Detect which cell encompasses the target text, then output its [x, y] center coordinate. 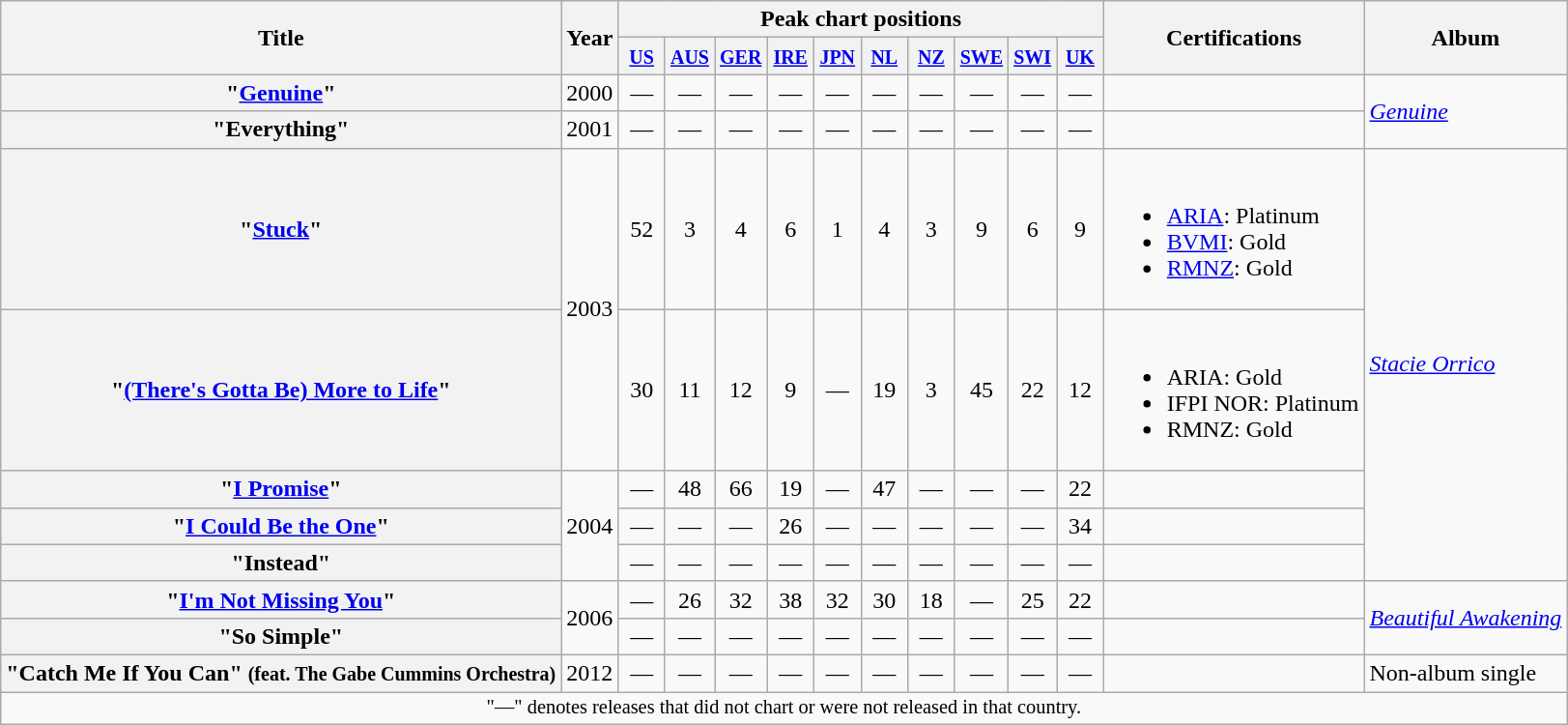
"Catch Me If You Can" (feat. The Gabe Cummins Orchestra) [281, 673]
Certifications [1234, 38]
18 [931, 599]
11 [690, 391]
ARIA: GoldIFPI NOR: PlatinumRMNZ: Gold [1234, 391]
2000 [589, 93]
"—" denotes releases that did not chart or were not released in that country. [784, 709]
34 [1080, 526]
52 [641, 228]
2004 [589, 526]
"So Simple" [281, 636]
Non-album single [1466, 673]
GER [741, 56]
66 [741, 489]
NZ [931, 56]
ARIA: PlatinumBVMI: GoldRMNZ: Gold [1234, 228]
"Everything" [281, 130]
"I Could Be the One" [281, 526]
Title [281, 38]
2001 [589, 130]
Beautiful Awakening [1466, 618]
"I'm Not Missing You" [281, 599]
US [641, 56]
NL [885, 56]
2012 [589, 673]
AUS [690, 56]
Year [589, 38]
47 [885, 489]
"Stuck" [281, 228]
48 [690, 489]
25 [1033, 599]
2003 [589, 309]
IRE [790, 56]
SWE [982, 56]
Stacie Orrico [1466, 364]
"Genuine" [281, 93]
38 [790, 599]
"(There's Gotta Be) More to Life" [281, 391]
"I Promise" [281, 489]
JPN [837, 56]
2006 [589, 618]
Album [1466, 38]
UK [1080, 56]
1 [837, 228]
Genuine [1466, 111]
Peak chart positions [861, 19]
"Instead" [281, 563]
45 [982, 391]
SWI [1033, 56]
